Output the [X, Y] coordinate of the center of the cell containing the given text.  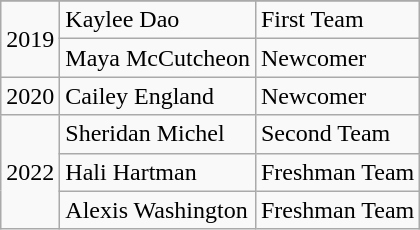
Kaylee Dao [158, 20]
2019 [30, 39]
First Team [337, 20]
Sheridan Michel [158, 134]
2022 [30, 172]
2020 [30, 96]
Cailey England [158, 96]
Second Team [337, 134]
Alexis Washington [158, 210]
Maya McCutcheon [158, 58]
Hali Hartman [158, 172]
